Extract the (x, y) coordinate from the center of the cell holding the provided text.  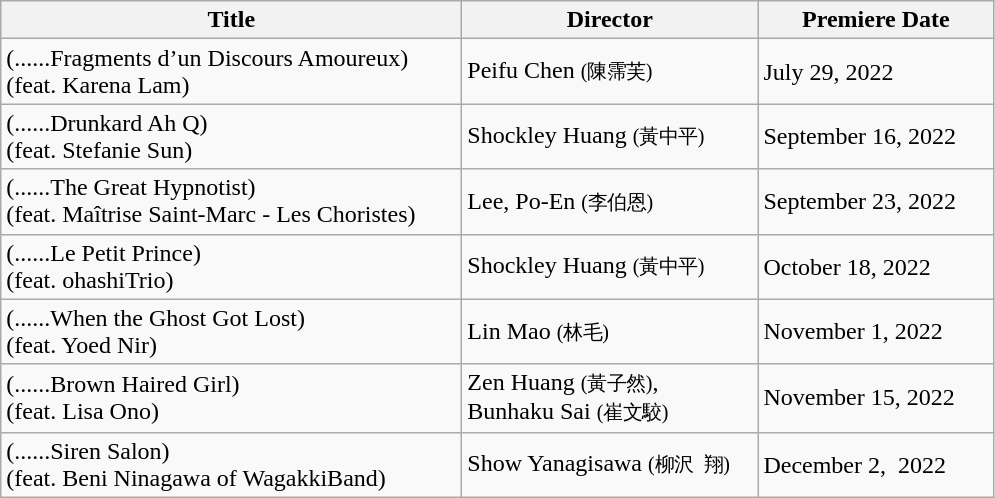
September 16, 2022 (876, 136)
Lee, Po-En (李伯恩) (610, 202)
Director (610, 20)
(......Brown Haired Girl)(feat. Lisa Ono) (232, 398)
September 23, 2022 (876, 202)
Peifu Chen (陳霈芙) (610, 72)
(......Siren Salon)(feat. Beni Ninagawa of WagakkiBand) (232, 464)
(......Fragments d’un Discours Amoureux)(feat. Karena Lam) (232, 72)
November 15, 2022 (876, 398)
(......Drunkard Ah Q)(feat. Stefanie Sun) (232, 136)
(......Le Petit Prince)(feat. ohashiTrio) (232, 266)
Show Yanagisawa (柳沢 翔) (610, 464)
(......The Great Hypnotist)(feat. Maîtrise Saint-Marc - Les Choristes) (232, 202)
December 2, 2022 (876, 464)
Lin Mao (林毛) (610, 332)
October 18, 2022 (876, 266)
November 1, 2022 (876, 332)
Title (232, 20)
Zen Huang (黃子然),Bunhaku Sai (崔文駮) (610, 398)
Premiere Date (876, 20)
(......When the Ghost Got Lost)(feat. Yoed Nir) (232, 332)
July 29, 2022 (876, 72)
